Detect which cell encompasses the target text, then output its [x, y] center coordinate. 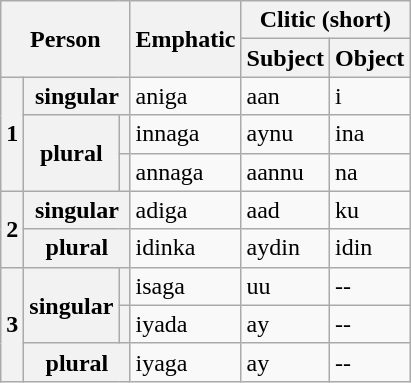
iyada [186, 324]
ku [369, 210]
na [369, 172]
Person [66, 39]
Subject [285, 58]
uu [285, 286]
innaga [186, 134]
isaga [186, 286]
1 [12, 134]
adiga [186, 210]
3 [12, 324]
Object [369, 58]
Clitic (short) [326, 20]
idinka [186, 248]
aan [285, 96]
aynu [285, 134]
aydin [285, 248]
ina [369, 134]
aniga [186, 96]
annaga [186, 172]
idin [369, 248]
aannu [285, 172]
i [369, 96]
2 [12, 229]
iyaga [186, 362]
Emphatic [186, 39]
aad [285, 210]
